Output the (x, y) coordinate of the center of the cell containing the given text.  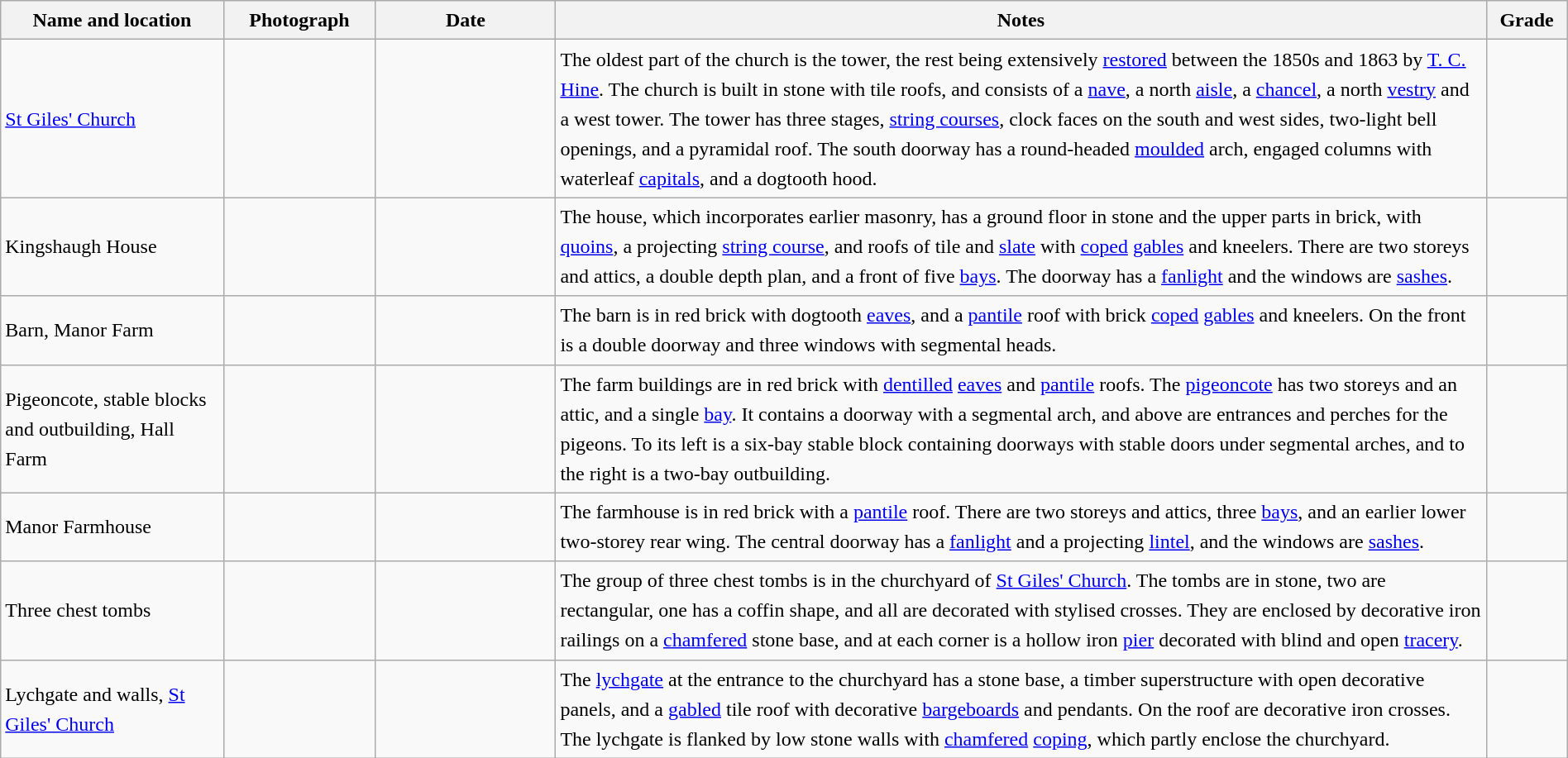
St Giles' Church (112, 119)
Manor Farmhouse (112, 527)
Date (466, 20)
Name and location (112, 20)
Barn, Manor Farm (112, 331)
Photograph (299, 20)
Three chest tombs (112, 610)
Grade (1527, 20)
Lychgate and walls, St Giles' Church (112, 709)
Pigeoncote, stable blocks and outbuilding, Hall Farm (112, 428)
Kingshaugh House (112, 246)
Notes (1021, 20)
